Scan for the cell matching the given text and deliver its (x, y) coordinate at center. 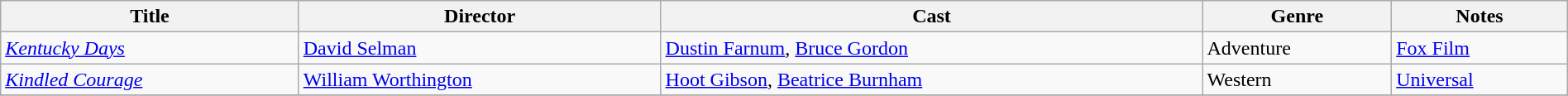
Notes (1480, 17)
William Worthington (480, 79)
Genre (1297, 17)
Cast (931, 17)
Kindled Courage (150, 79)
Title (150, 17)
Universal (1480, 79)
Dustin Farnum, Bruce Gordon (931, 48)
Adventure (1297, 48)
Fox Film (1480, 48)
Director (480, 17)
Western (1297, 79)
Kentucky Days (150, 48)
Hoot Gibson, Beatrice Burnham (931, 79)
David Selman (480, 48)
